From the cell containing the given text, extract its center point as (x, y) coordinate. 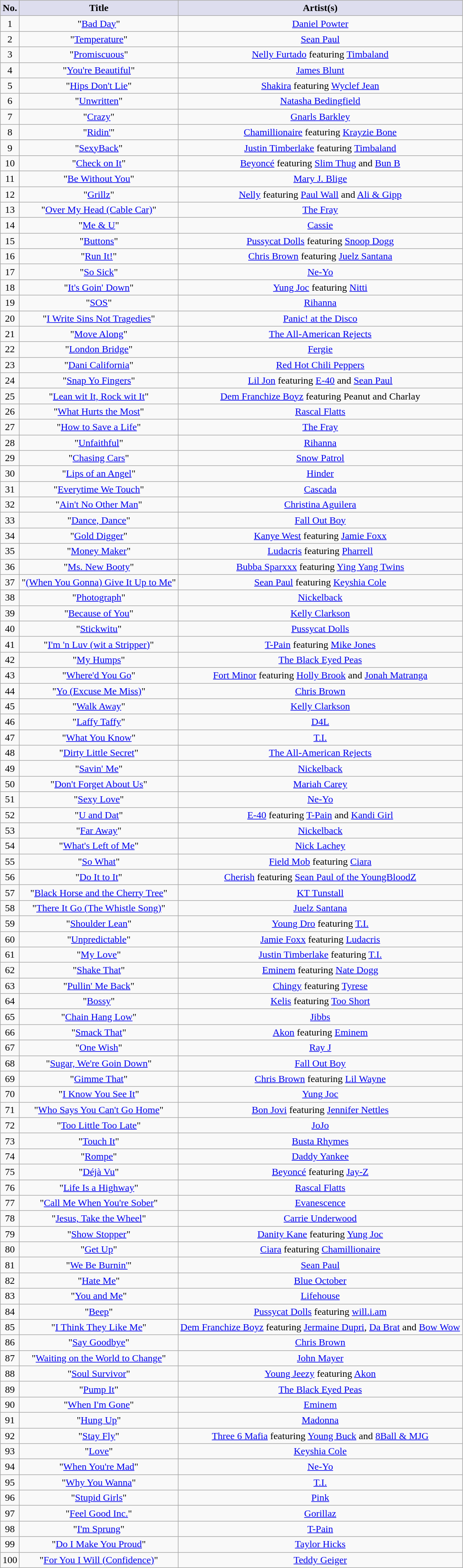
Busta Rhymes (320, 1141)
Daddy Yankee (320, 1156)
"Hung Up" (99, 1420)
Ludacris featuring Pharrell (320, 551)
"Money Maker" (99, 551)
"It's Goin' Down" (99, 287)
69 (10, 1079)
"Grillz" (99, 194)
"Shoulder Lean" (99, 923)
29 (10, 458)
68 (10, 1063)
Three 6 Mafia featuring Young Buck and 8Ball & MJG (320, 1435)
"Pullin' Me Back" (99, 986)
92 (10, 1435)
39 (10, 613)
87 (10, 1358)
65 (10, 1017)
Sean Paul featuring Keyshia Cole (320, 582)
4 (10, 70)
48 (10, 753)
"Shake That" (99, 970)
"What You Know" (99, 738)
3 (10, 55)
Fort Minor featuring Holly Brook and Jonah Matranga (320, 675)
"Stupid Girls" (99, 1498)
"Dance, Dance" (99, 520)
"I Write Sins Not Tragedies" (99, 318)
T-Pain featuring Mike Jones (320, 644)
"Unfaithful" (99, 442)
"How to Save a Life" (99, 427)
John Mayer (320, 1358)
Nick Lachey (320, 846)
73 (10, 1141)
Chingy featuring Tyrese (320, 986)
74 (10, 1156)
60 (10, 939)
Gorillaz (320, 1513)
Pussycat Dolls (320, 629)
67 (10, 1048)
"Ain't No Other Man" (99, 505)
"For You I Will (Confidence)" (99, 1560)
D4L (320, 722)
71 (10, 1110)
99 (10, 1544)
Eminem featuring Nate Dogg (320, 970)
Dem Franchize Boyz featuring Jermaine Dupri, Da Brat and Bow Wow (320, 1327)
Shakira featuring Wyclef Jean (320, 86)
20 (10, 318)
"My Love" (99, 955)
Gnarls Barkley (320, 117)
Chamillionaire featuring Krayzie Bone (320, 132)
"My Humps" (99, 660)
Pink (320, 1498)
"Chain Hang Low" (99, 1017)
77 (10, 1203)
"I Know You See It" (99, 1094)
Field Mob featuring Ciara (320, 861)
"So Sick" (99, 272)
Panic! at the Disco (320, 318)
"Photograph" (99, 598)
"Say Goodbye" (99, 1343)
"What's Left of Me" (99, 846)
37 (10, 582)
"So What" (99, 861)
Dem Franchize Boyz featuring Peanut and Charlay (320, 396)
66 (10, 1032)
Taylor Hicks (320, 1544)
53 (10, 830)
"Waiting on the World to Change" (99, 1358)
"Where'd You Go" (99, 675)
90 (10, 1405)
76 (10, 1188)
Pussycat Dolls featuring will.i.am (320, 1312)
"Life Is a Highway" (99, 1188)
Daniel Powter (320, 24)
54 (10, 846)
Yung Joc featuring Nitti (320, 287)
Red Hot Chili Peppers (320, 365)
14 (10, 225)
Eminem (320, 1405)
Cascada (320, 489)
58 (10, 908)
Bon Jovi featuring Jennifer Nettles (320, 1110)
Lifehouse (320, 1296)
"Too Little Too Late" (99, 1125)
Juelz Santana (320, 908)
84 (10, 1312)
"Do It to It" (99, 877)
Justin Timberlake featuring T.I. (320, 955)
18 (10, 287)
6 (10, 101)
19 (10, 303)
"Unwritten" (99, 101)
Fergie (320, 349)
"U and Dat" (99, 815)
70 (10, 1094)
97 (10, 1513)
"Smack That" (99, 1032)
Christina Aguilera (320, 505)
15 (10, 241)
94 (10, 1467)
"Temperature" (99, 39)
26 (10, 411)
"Over My Head (Cable Car)" (99, 210)
80 (10, 1250)
44 (10, 691)
"Lips of an Angel" (99, 474)
Jamie Foxx featuring Ludacris (320, 939)
79 (10, 1234)
83 (10, 1296)
"Because of You" (99, 613)
62 (10, 970)
Mary J. Blige (320, 179)
100 (10, 1560)
50 (10, 784)
Mariah Carey (320, 784)
85 (10, 1327)
21 (10, 334)
"SOS" (99, 303)
"I'm Sprung" (99, 1529)
34 (10, 536)
Natasha Bedingfield (320, 101)
"Unpredictable" (99, 939)
31 (10, 489)
43 (10, 675)
Ciara featuring Chamillionaire (320, 1250)
51 (10, 799)
12 (10, 194)
"You and Me" (99, 1296)
38 (10, 598)
30 (10, 474)
Ray J (320, 1048)
"Run It!" (99, 256)
7 (10, 117)
"When I'm Gone" (99, 1405)
Chris Brown featuring Lil Wayne (320, 1079)
Kanye West featuring Jamie Foxx (320, 536)
"Show Stopper" (99, 1234)
Kelis featuring Too Short (320, 1001)
"Jesus, Take the Wheel" (99, 1219)
"Pump It" (99, 1389)
"Call Me When You're Sober" (99, 1203)
52 (10, 815)
93 (10, 1451)
"Get Up" (99, 1250)
"One Wish" (99, 1048)
"Who Says You Can't Go Home" (99, 1110)
Akon featuring Eminem (320, 1032)
Lil Jon featuring E-40 and Sean Paul (320, 380)
"Hips Don't Lie" (99, 86)
Bubba Sparxxx featuring Ying Yang Twins (320, 567)
56 (10, 877)
98 (10, 1529)
40 (10, 629)
"London Bridge" (99, 349)
9 (10, 148)
"Dirty Little Secret" (99, 753)
"Gimme That" (99, 1079)
49 (10, 769)
"Far Away" (99, 830)
36 (10, 567)
"I'm 'n Luv (wit a Stripper)" (99, 644)
"Yo (Excuse Me Miss)" (99, 691)
"Savin' Me" (99, 769)
81 (10, 1265)
25 (10, 396)
"I Think They Like Me" (99, 1327)
"Dani California" (99, 365)
Danity Kane featuring Yung Joc (320, 1234)
"Buttons" (99, 241)
KT Tunstall (320, 892)
47 (10, 738)
James Blunt (320, 70)
72 (10, 1125)
42 (10, 660)
59 (10, 923)
2 (10, 39)
Evanescence (320, 1203)
Beyoncé featuring Slim Thug and Bun B (320, 163)
"Stay Fly" (99, 1435)
"Check on It" (99, 163)
16 (10, 256)
Snow Patrol (320, 458)
13 (10, 210)
"Snap Yo Fingers" (99, 380)
Artist(s) (320, 8)
"You're Beautiful" (99, 70)
Young Dro featuring T.I. (320, 923)
1 (10, 24)
"Stickwitu" (99, 629)
Hinder (320, 474)
11 (10, 179)
"Chasing Cars" (99, 458)
"Bad Day" (99, 24)
T-Pain (320, 1529)
Teddy Geiger (320, 1560)
89 (10, 1389)
"Why You Wanna" (99, 1482)
Cassie (320, 225)
28 (10, 442)
"Rompe" (99, 1156)
"Sexy Love" (99, 799)
88 (10, 1374)
61 (10, 955)
Justin Timberlake featuring Timbaland (320, 148)
8 (10, 132)
55 (10, 861)
46 (10, 722)
57 (10, 892)
"(When You Gonna) Give It Up to Me" (99, 582)
Keyshia Cole (320, 1451)
86 (10, 1343)
"Touch It" (99, 1141)
82 (10, 1281)
63 (10, 986)
78 (10, 1219)
"When You're Mad" (99, 1467)
"Ridin'" (99, 132)
Beyoncé featuring Jay-Z (320, 1172)
"Be Without You" (99, 179)
"Lean wit It, Rock wit It" (99, 396)
35 (10, 551)
Pussycat Dolls featuring Snoop Dogg (320, 241)
"Black Horse and the Cherry Tree" (99, 892)
"Walk Away" (99, 707)
"SexyBack" (99, 148)
Madonna (320, 1420)
"Bossy" (99, 1001)
Blue October (320, 1281)
"Ms. New Booty" (99, 567)
96 (10, 1498)
10 (10, 163)
Young Jeezy featuring Akon (320, 1374)
64 (10, 1001)
No. (10, 8)
"There It Go (The Whistle Song)" (99, 908)
75 (10, 1172)
23 (10, 365)
JoJo (320, 1125)
"What Hurts the Most" (99, 411)
Chris Brown featuring Juelz Santana (320, 256)
24 (10, 380)
"Promiscuous" (99, 55)
33 (10, 520)
"Do I Make You Proud" (99, 1544)
22 (10, 349)
"Déjà Vu" (99, 1172)
"Crazy" (99, 117)
"Everytime We Touch" (99, 489)
Jibbs (320, 1017)
Yung Joc (320, 1094)
"Don't Forget About Us" (99, 784)
"Move Along" (99, 334)
27 (10, 427)
"Love" (99, 1451)
"Gold Digger" (99, 536)
Nelly Furtado featuring Timbaland (320, 55)
Title (99, 8)
45 (10, 707)
32 (10, 505)
"Hate Me" (99, 1281)
41 (10, 644)
Carrie Underwood (320, 1219)
Cherish featuring Sean Paul of the YoungBloodZ (320, 877)
Nelly featuring Paul Wall and Ali & Gipp (320, 194)
"Laffy Taffy" (99, 722)
17 (10, 272)
5 (10, 86)
"Sugar, We're Goin Down" (99, 1063)
"We Be Burnin'" (99, 1265)
E-40 featuring T-Pain and Kandi Girl (320, 815)
"Feel Good Inc." (99, 1513)
"Me & U" (99, 225)
"Soul Survivor" (99, 1374)
91 (10, 1420)
95 (10, 1482)
"Beep" (99, 1312)
